Search for the cell housing the specified text and yield its [X, Y] center coordinate. 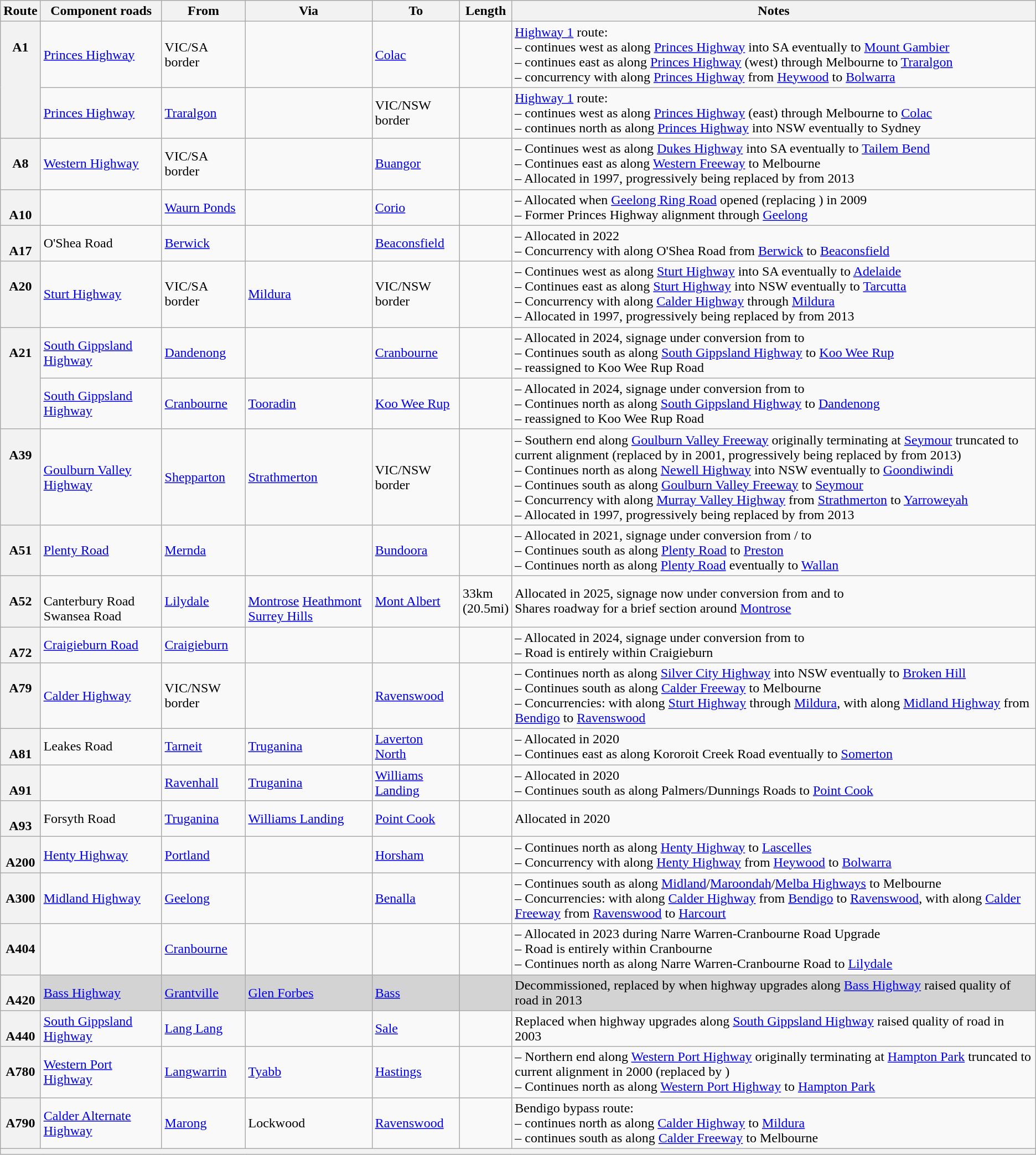
Forsyth Road [101, 819]
Craigieburn Road [101, 644]
O'Shea Road [101, 244]
Grantville [204, 993]
Western Highway [101, 164]
Portland [204, 854]
Mont Albert [416, 601]
Beaconsfield [416, 244]
A300 [20, 898]
A780 [20, 1072]
A52 [20, 601]
A79 [20, 696]
Mernda [204, 550]
33km(20.5mi) [485, 601]
Montrose Heathmont Surrey Hills [309, 601]
From [204, 11]
A72 [20, 644]
A21 [20, 378]
A200 [20, 854]
Colac [416, 54]
Sale [416, 1028]
Decommissioned, replaced by when highway upgrades along Bass Highway raised quality of road in 2013 [774, 993]
Bass Highway [101, 993]
Plenty Road [101, 550]
A20 [20, 294]
Buangor [416, 164]
A39 [20, 477]
Calder Alternate Highway [101, 1123]
Tyabb [309, 1072]
Replaced when highway upgrades along South Gippsland Highway raised quality of road in 2003 [774, 1028]
Glen Forbes [309, 993]
Koo Wee Rup [416, 403]
Western Port Highway [101, 1072]
A17 [20, 244]
Leakes Road [101, 747]
Midland Highway [101, 898]
Allocated in 2020 [774, 819]
Mildura [309, 294]
Tarneit [204, 747]
Notes [774, 11]
Geelong [204, 898]
Calder Highway [101, 696]
Route [20, 11]
Traralgon [204, 113]
– Allocated when Geelong Ring Road opened (replacing ) in 2009– Former Princes Highway alignment through Geelong [774, 207]
Horsham [416, 854]
Goulburn Valley Highway [101, 477]
Laverton North [416, 747]
A1 [20, 80]
Corio [416, 207]
A420 [20, 993]
Bundoora [416, 550]
Tooradin [309, 403]
A51 [20, 550]
To [416, 11]
Shepparton [204, 477]
A93 [20, 819]
Allocated in 2025, signage now under conversion from and to Shares roadway for a brief section around Montrose [774, 601]
Marong [204, 1123]
Component roads [101, 11]
Hastings [416, 1072]
– Allocated in 2024, signage under conversion from to – Road is entirely within Craigieburn [774, 644]
Craigieburn [204, 644]
Langwarrin [204, 1072]
– Allocated in 2020– Continues east as along Kororoit Creek Road eventually to Somerton [774, 747]
Henty Highway [101, 854]
Benalla [416, 898]
Lockwood [309, 1123]
– Allocated in 2020– Continues south as along Palmers/Dunnings Roads to Point Cook [774, 783]
Sturt Highway [101, 294]
A91 [20, 783]
A404 [20, 949]
Dandenong [204, 353]
– Allocated in 2022– Concurrency with along O'Shea Road from Berwick to Beaconsfield [774, 244]
A440 [20, 1028]
A10 [20, 207]
Length [485, 11]
Ravenhall [204, 783]
Lang Lang [204, 1028]
A81 [20, 747]
– Continues north as along Henty Highway to Lascelles – Concurrency with along Henty Highway from Heywood to Bolwarra [774, 854]
– Allocated in 2024, signage under conversion from to – Continues north as along South Gippsland Highway to Dandenong– reassigned to Koo Wee Rup Road [774, 403]
Canterbury Road Swansea Road [101, 601]
Bendigo bypass route:– continues north as along Calder Highway to Mildura– continues south as along Calder Freeway to Melbourne [774, 1123]
Point Cook [416, 819]
Bass [416, 993]
Lilydale [204, 601]
A8 [20, 164]
Waurn Ponds [204, 207]
Berwick [204, 244]
A790 [20, 1123]
Strathmerton [309, 477]
Via [309, 11]
